Determine the (x, y) coordinate at the center of the cell enclosing the given text.  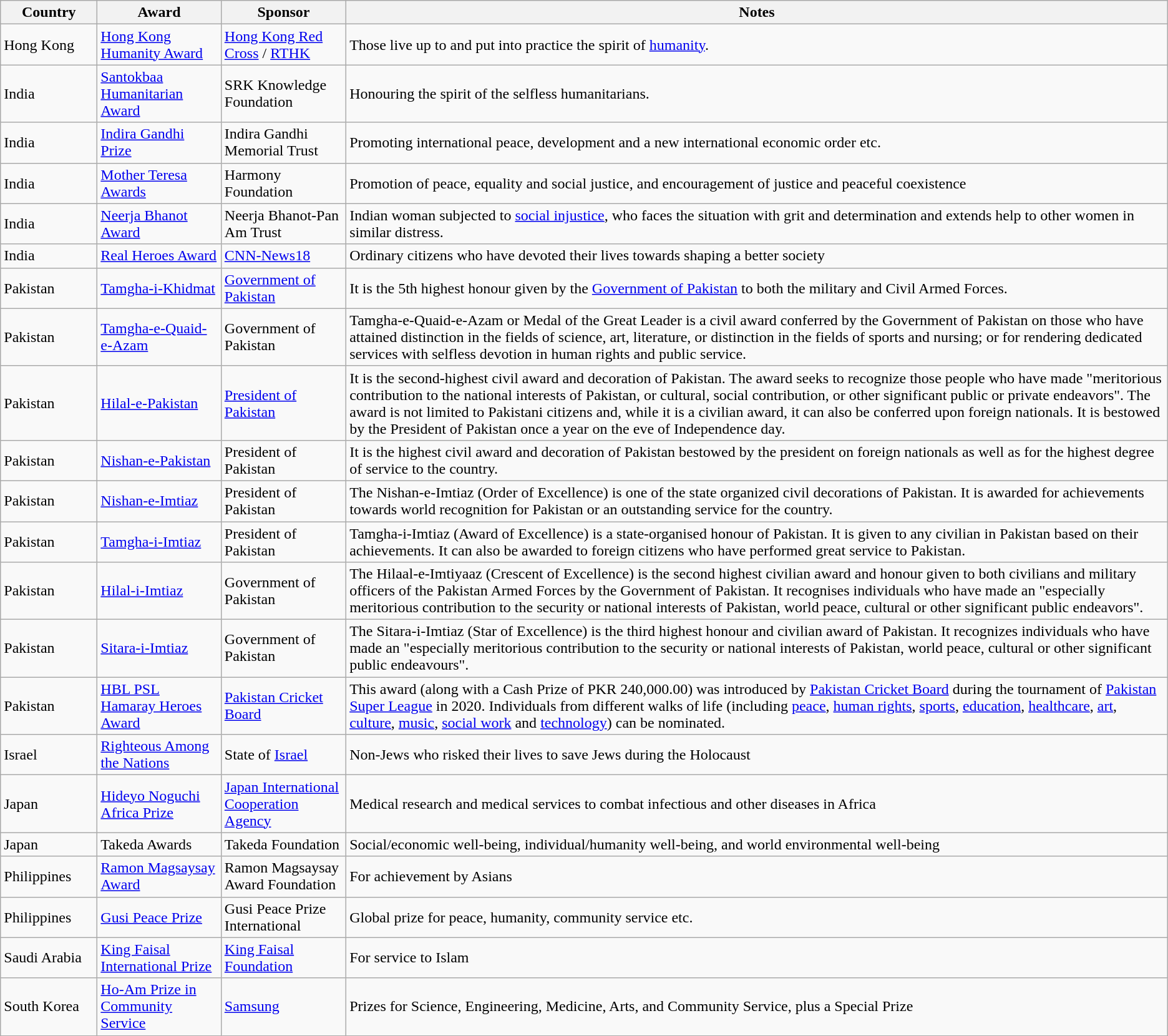
Country (49, 12)
Righteous Among the Nations (159, 755)
King Faisal Foundation (283, 957)
Takeda Foundation (283, 844)
HBL PSL Hamaray Heroes Award (159, 706)
Ramon Magsaysay Award (159, 876)
CNN-News18 (283, 256)
Gusi Peace Prize International (283, 917)
Pakistan Cricket Board (283, 706)
Tamgha-i-Imtiaz (159, 542)
Indira Gandhi Memorial Trust (283, 142)
Honouring the spirit of the selfless humanitarians. (757, 94)
It is the 5th highest honour given by the Government of Pakistan to both the military and Civil Armed Forces. (757, 288)
Neerja Bhanot Award (159, 223)
Ramon Magsaysay Award Foundation (283, 876)
Prizes for Science, Engineering, Medicine, Arts, and Community Service, plus a Special Prize (757, 1007)
Award (159, 12)
Promoting international peace, development and a new international economic order etc. (757, 142)
Global prize for peace, humanity, community service etc. (757, 917)
Ho-Am Prize in Community Service (159, 1007)
Mother Teresa Awards (159, 183)
Israel (49, 755)
King Faisal International Prize (159, 957)
Hong Kong Humanity Award (159, 45)
Indira Gandhi Prize (159, 142)
State of Israel (283, 755)
Hideyo Noguchi Africa Prize (159, 804)
Tamgha-i-Khidmat (159, 288)
Indian woman subjected to social injustice, who faces the situation with grit and determination and extends help to other women in similar distress. (757, 223)
Japan International Cooperation Agency (283, 804)
Santokbaa Humanitarian Award (159, 94)
Medical research and medical services to combat infectious and other diseases in Africa (757, 804)
Nishan-e-Pakistan (159, 461)
Notes (757, 12)
Hong Kong (49, 45)
Hilal-i-Imtiaz (159, 591)
For service to Islam (757, 957)
Harmony Foundation (283, 183)
Nishan-e-Imtiaz (159, 501)
Hilal-e-Pakistan (159, 403)
SRK Knowledge Foundation (283, 94)
Gusi Peace Prize (159, 917)
For achievement by Asians (757, 876)
Tamgha-e-Quaid-e-Azam (159, 337)
Ordinary citizens who have devoted their lives towards shaping a better society (757, 256)
Neerja Bhanot-Pan Am Trust (283, 223)
Saudi Arabia (49, 957)
South Korea (49, 1007)
Takeda Awards (159, 844)
Samsung (283, 1007)
Sponsor (283, 12)
Those live up to and put into practice the spirit of humanity. (757, 45)
Real Heroes Award (159, 256)
Social/economic well-being, individual/humanity well-being, and world environmental well-being (757, 844)
Sitara-i-Imtiaz (159, 648)
Promotion of peace, equality and social justice, and encouragement of justice and peaceful coexistence (757, 183)
Hong Kong Red Cross / RTHK (283, 45)
Non-Jews who risked their lives to save Jews during the Holocaust (757, 755)
